Return (X, Y) of the center of cell containing provided text 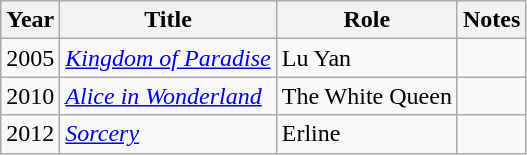
The White Queen (366, 96)
Erline (366, 134)
Lu Yan (366, 58)
Role (366, 20)
Kingdom of Paradise (168, 58)
2012 (30, 134)
Title (168, 20)
Sorcery (168, 134)
2005 (30, 58)
Year (30, 20)
2010 (30, 96)
Notes (491, 20)
Alice in Wonderland (168, 96)
